Find where the given text appears and provide that cell's center as [X, Y] coordinate. 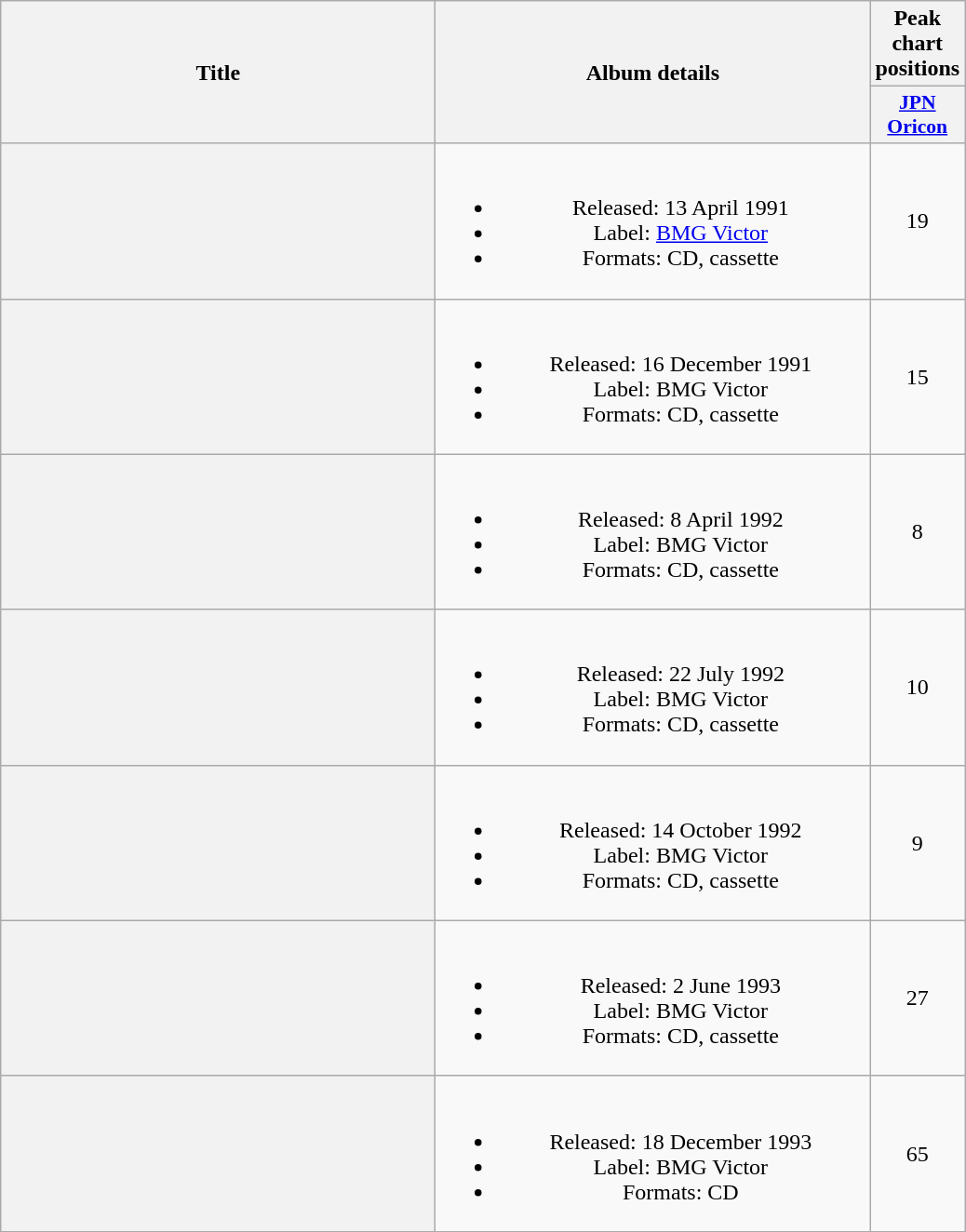
Released: 16 December 1991Label: BMG VictorFormats: CD, cassette [653, 376]
10 [918, 687]
9 [918, 843]
65 [918, 1154]
Released: 22 July 1992Label: BMG VictorFormats: CD, cassette [653, 687]
Released: 18 December 1993Label: BMG VictorFormats: CD [653, 1154]
8 [918, 532]
Album details [653, 73]
Title [218, 73]
Released: 8 April 1992Label: BMG VictorFormats: CD, cassette [653, 532]
Peak chart positions [918, 44]
Released: 14 October 1992Label: BMG VictorFormats: CD, cassette [653, 843]
Released: 2 June 1993Label: BMG VictorFormats: CD, cassette [653, 998]
JPNOricon [918, 115]
15 [918, 376]
27 [918, 998]
Released: 13 April 1991Label: BMG VictorFormats: CD, cassette [653, 221]
19 [918, 221]
